Determine the (x, y) coordinate at the center of the cell enclosing the given text.  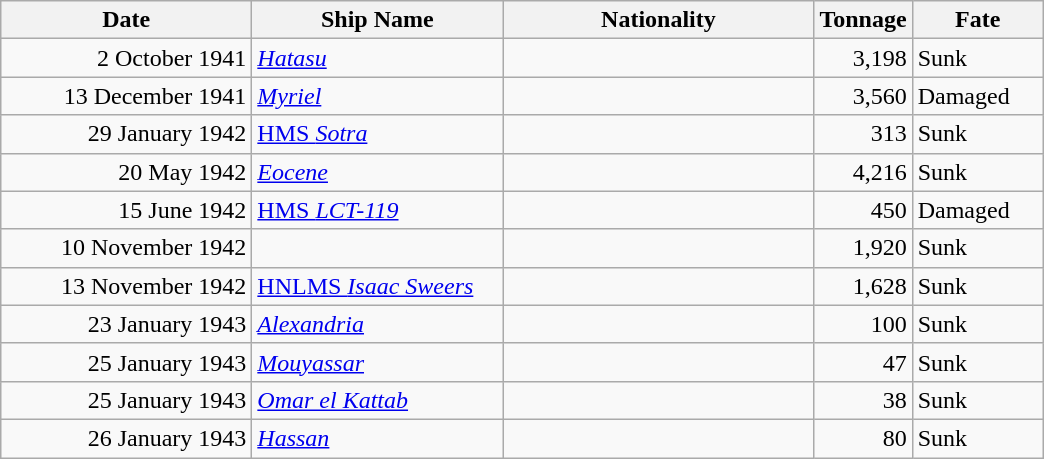
26 January 1943 (126, 438)
313 (863, 134)
Myriel (378, 96)
HNLMS Isaac Sweers (378, 286)
15 June 1942 (126, 210)
10 November 1942 (126, 248)
Mouyassar (378, 362)
Hassan (378, 438)
Fate (978, 20)
80 (863, 438)
13 December 1941 (126, 96)
4,216 (863, 172)
Alexandria (378, 324)
47 (863, 362)
29 January 1942 (126, 134)
3,560 (863, 96)
100 (863, 324)
1,628 (863, 286)
Hatasu (378, 58)
Eocene (378, 172)
13 November 1942 (126, 286)
38 (863, 400)
Date (126, 20)
Ship Name (378, 20)
20 May 1942 (126, 172)
2 October 1941 (126, 58)
Omar el Kattab (378, 400)
23 January 1943 (126, 324)
1,920 (863, 248)
450 (863, 210)
Nationality (658, 20)
3,198 (863, 58)
Tonnage (863, 20)
HMS Sotra (378, 134)
HMS LCT-119 (378, 210)
